Return the (X, Y) coordinate for the center point of the cell that contains the specified text.  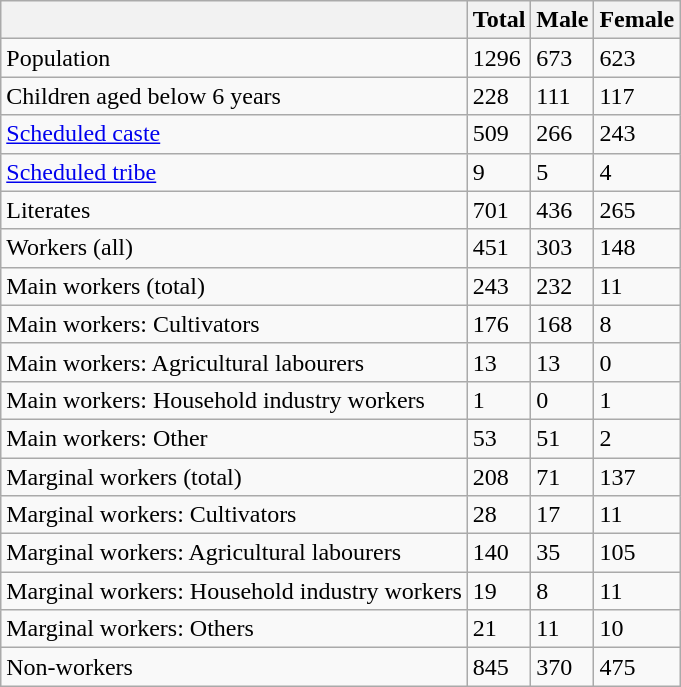
176 (499, 324)
Female (637, 20)
228 (499, 96)
105 (637, 553)
137 (637, 477)
Total (499, 20)
Children aged below 6 years (234, 96)
623 (637, 58)
71 (562, 477)
Literates (234, 210)
673 (562, 58)
111 (562, 96)
53 (499, 438)
Main workers: Cultivators (234, 324)
5 (562, 172)
Marginal workers: Cultivators (234, 515)
2 (637, 438)
Workers (all) (234, 248)
Main workers (total) (234, 286)
28 (499, 515)
117 (637, 96)
17 (562, 515)
Male (562, 20)
Main workers: Agricultural labourers (234, 362)
9 (499, 172)
845 (499, 667)
10 (637, 629)
370 (562, 667)
232 (562, 286)
303 (562, 248)
509 (499, 134)
Scheduled tribe (234, 172)
265 (637, 210)
Non-workers (234, 667)
Marginal workers: Agricultural labourers (234, 553)
140 (499, 553)
451 (499, 248)
Scheduled caste (234, 134)
21 (499, 629)
148 (637, 248)
Main workers: Other (234, 438)
Marginal workers (total) (234, 477)
Population (234, 58)
35 (562, 553)
51 (562, 438)
266 (562, 134)
168 (562, 324)
4 (637, 172)
436 (562, 210)
701 (499, 210)
1296 (499, 58)
475 (637, 667)
Marginal workers: Household industry workers (234, 591)
208 (499, 477)
19 (499, 591)
Main workers: Household industry workers (234, 400)
Marginal workers: Others (234, 629)
